Search for the cell housing the specified text and yield its (X, Y) center coordinate. 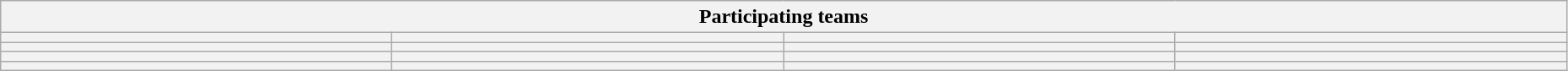
Participating teams (784, 17)
